Pinpoint the cell where the given text exists, returning its [X, Y] midpoint coordinate. 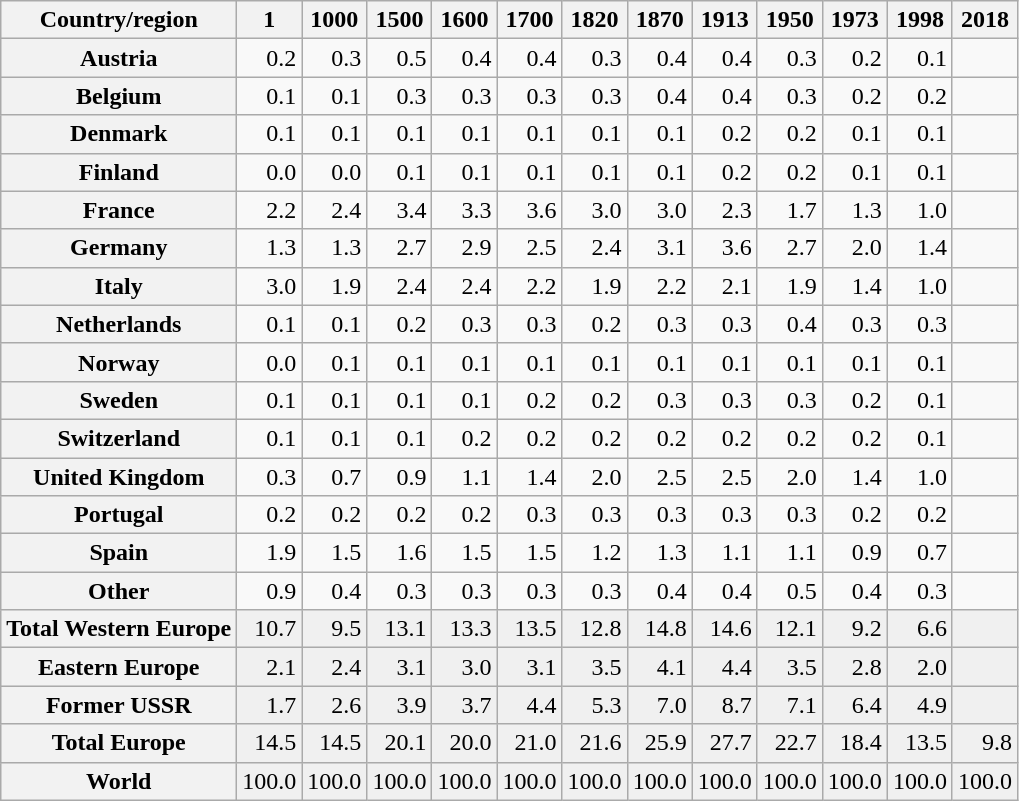
Country/region [119, 20]
3.7 [464, 705]
1998 [920, 20]
Portugal [119, 515]
1.6 [400, 553]
Switzerland [119, 438]
2.8 [854, 667]
1913 [724, 20]
Sweden [119, 400]
France [119, 210]
Finland [119, 172]
8.7 [724, 705]
3.4 [400, 210]
14.6 [724, 629]
2.3 [724, 210]
United Kingdom [119, 477]
Spain [119, 553]
Total Europe [119, 743]
Austria [119, 58]
Other [119, 591]
Belgium [119, 96]
2018 [984, 20]
25.9 [660, 743]
9.8 [984, 743]
21.6 [594, 743]
20.0 [464, 743]
Germany [119, 248]
13.1 [400, 629]
4.9 [920, 705]
Total Western Europe [119, 629]
6.4 [854, 705]
14.8 [660, 629]
20.1 [400, 743]
1500 [400, 20]
Denmark [119, 134]
1.2 [594, 553]
10.7 [270, 629]
3.3 [464, 210]
1950 [790, 20]
Netherlands [119, 324]
27.7 [724, 743]
2.9 [464, 248]
7.1 [790, 705]
12.8 [594, 629]
21.0 [530, 743]
Former USSR [119, 705]
1820 [594, 20]
2.6 [334, 705]
1870 [660, 20]
7.0 [660, 705]
1700 [530, 20]
9.5 [334, 629]
1973 [854, 20]
Eastern Europe [119, 667]
9.2 [854, 629]
12.1 [790, 629]
1 [270, 20]
World [119, 781]
3.9 [400, 705]
5.3 [594, 705]
6.6 [920, 629]
1000 [334, 20]
4.1 [660, 667]
1600 [464, 20]
22.7 [790, 743]
Italy [119, 286]
Norway [119, 362]
13.3 [464, 629]
18.4 [854, 743]
